Scan for the cell matching the given text and deliver its [x, y] coordinate at center. 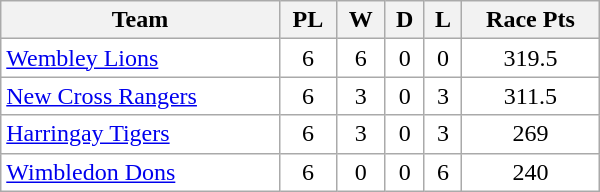
Wimbledon Dons [140, 172]
Race Pts [531, 20]
240 [531, 172]
Harringay Tigers [140, 134]
PL [308, 20]
269 [531, 134]
Wembley Lions [140, 58]
D [404, 20]
Team [140, 20]
W [361, 20]
311.5 [531, 96]
New Cross Rangers [140, 96]
319.5 [531, 58]
L [442, 20]
